Pinpoint the cell where the given text exists, returning its [X, Y] midpoint coordinate. 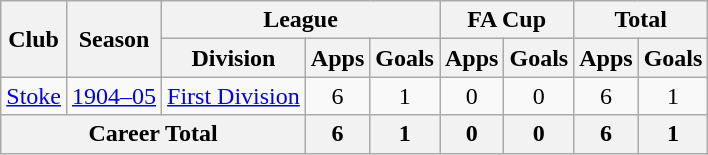
Total [641, 20]
FA Cup [507, 20]
First Division [234, 96]
Season [114, 39]
Club [34, 39]
Division [234, 58]
1904–05 [114, 96]
League [301, 20]
Stoke [34, 96]
Career Total [154, 134]
